Scan for the cell matching the given text and deliver its [x, y] coordinate at center. 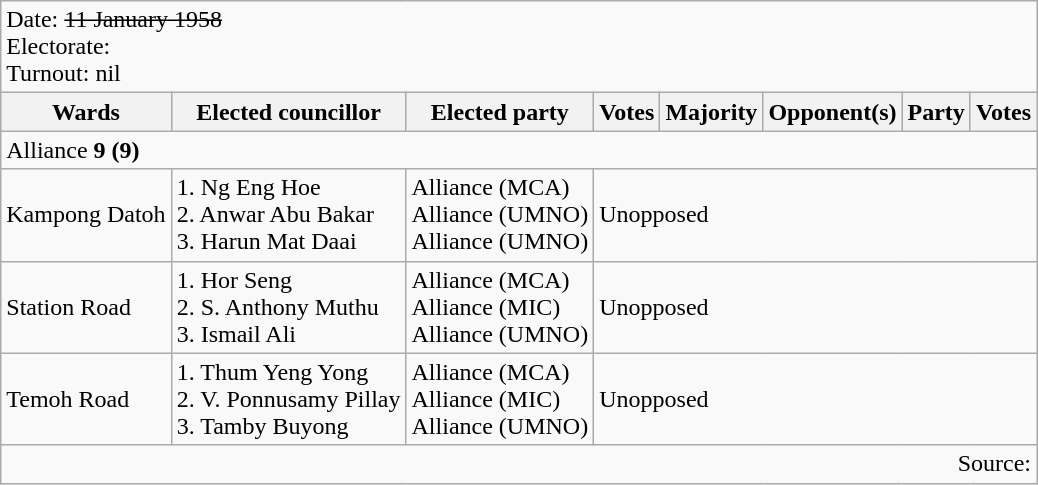
Elected councillor [288, 112]
Temoh Road [86, 399]
Date: 11 January 1958Electorate: Turnout: nil [519, 47]
Alliance (MCA)Alliance (UMNO)Alliance (UMNO) [500, 215]
Party [936, 112]
1. Thum Yeng Yong2. V. Ponnusamy Pillay3. Tamby Buyong [288, 399]
Opponent(s) [832, 112]
1. Hor Seng2. S. Anthony Muthu3. Ismail Ali [288, 307]
Majority [712, 112]
Alliance 9 (9) [519, 150]
Elected party [500, 112]
Source: [519, 464]
Station Road [86, 307]
Wards [86, 112]
1. Ng Eng Hoe2. Anwar Abu Bakar3. Harun Mat Daai [288, 215]
Kampong Datoh [86, 215]
